Search for the cell housing the specified text and yield its [X, Y] center coordinate. 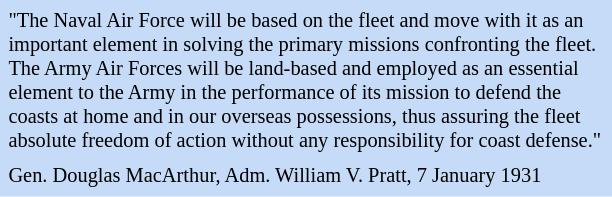
Gen. Douglas MacArthur, Adm. William V. Pratt, 7 January 1931 [306, 176]
